Pinpoint the cell where the given text exists, returning its [X, Y] midpoint coordinate. 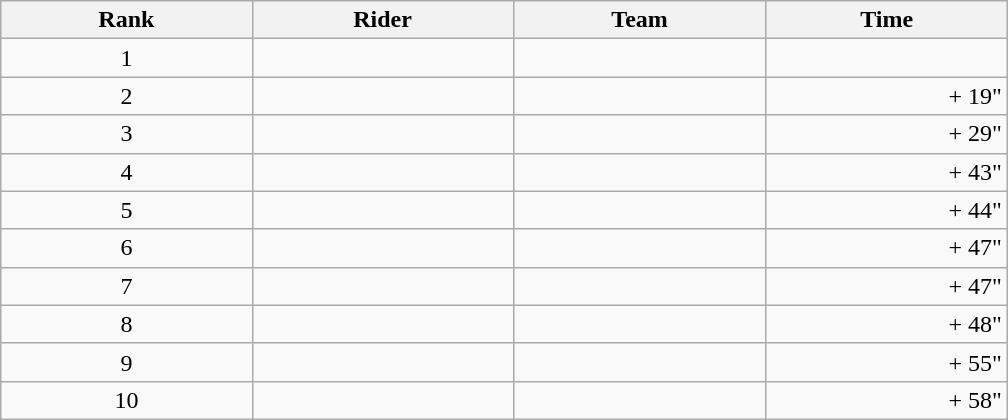
10 [126, 400]
8 [126, 324]
Rank [126, 20]
6 [126, 248]
+ 19" [886, 96]
+ 44" [886, 210]
+ 55" [886, 362]
Team [640, 20]
Rider [382, 20]
+ 58" [886, 400]
4 [126, 172]
2 [126, 96]
+ 29" [886, 134]
1 [126, 58]
Time [886, 20]
7 [126, 286]
+ 48" [886, 324]
3 [126, 134]
9 [126, 362]
5 [126, 210]
+ 43" [886, 172]
